From the cell containing the given text, extract its center point as [X, Y] coordinate. 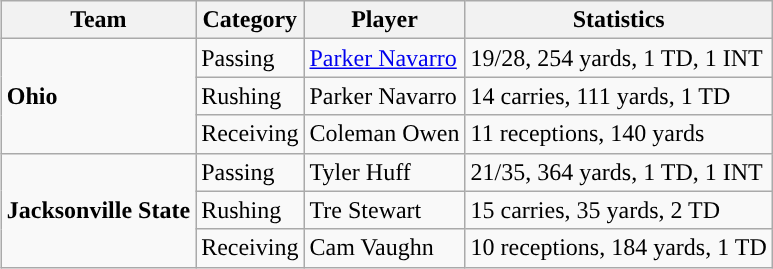
15 carries, 35 yards, 2 TD [618, 210]
Tre Stewart [384, 210]
10 receptions, 184 yards, 1 TD [618, 248]
Team [98, 20]
Jacksonville State [98, 210]
19/28, 254 yards, 1 TD, 1 INT [618, 58]
Statistics [618, 20]
21/35, 364 yards, 1 TD, 1 INT [618, 172]
Ohio [98, 96]
14 carries, 111 yards, 1 TD [618, 96]
11 receptions, 140 yards [618, 134]
Tyler Huff [384, 172]
Cam Vaughn [384, 248]
Category [250, 20]
Coleman Owen [384, 134]
Player [384, 20]
